Search for the cell housing the specified text and yield its [x, y] center coordinate. 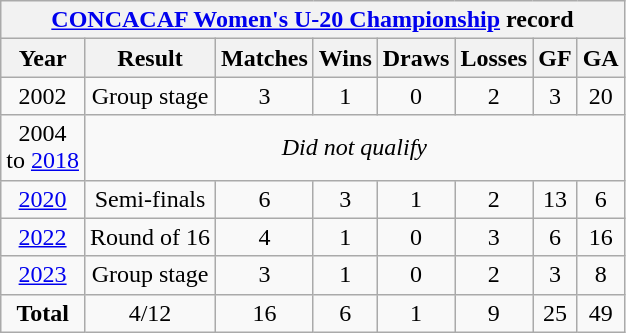
Round of 16 [150, 237]
2004to 2018 [43, 148]
49 [600, 313]
Matches [265, 58]
2002 [43, 96]
Result [150, 58]
GA [600, 58]
2020 [43, 199]
25 [555, 313]
GF [555, 58]
9 [494, 313]
Draws [416, 58]
Did not qualify [354, 148]
2023 [43, 275]
20 [600, 96]
Total [43, 313]
4/12 [150, 313]
Losses [494, 58]
Wins [345, 58]
Semi-finals [150, 199]
8 [600, 275]
13 [555, 199]
4 [265, 237]
2022 [43, 237]
CONCACAF Women's U-20 Championship record [312, 20]
Year [43, 58]
